Scan for the cell matching the given text and deliver its [x, y] coordinate at center. 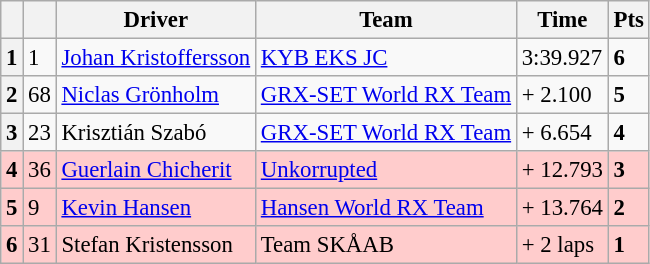
Team [386, 20]
Kevin Hansen [156, 208]
+ 6.654 [562, 133]
Johan Kristoffersson [156, 58]
+ 2.100 [562, 95]
Niclas Grönholm [156, 95]
Driver [156, 20]
23 [40, 133]
31 [40, 245]
+ 13.764 [562, 208]
Hansen World RX Team [386, 208]
Unkorrupted [386, 170]
3:39.927 [562, 58]
36 [40, 170]
Team SKÅAB [386, 245]
68 [40, 95]
9 [40, 208]
+ 12.793 [562, 170]
Pts [628, 20]
Krisztián Szabó [156, 133]
Stefan Kristensson [156, 245]
Time [562, 20]
Guerlain Chicherit [156, 170]
KYB EKS JC [386, 58]
+ 2 laps [562, 245]
